Output the (X, Y) coordinate of the center of the cell containing the given text.  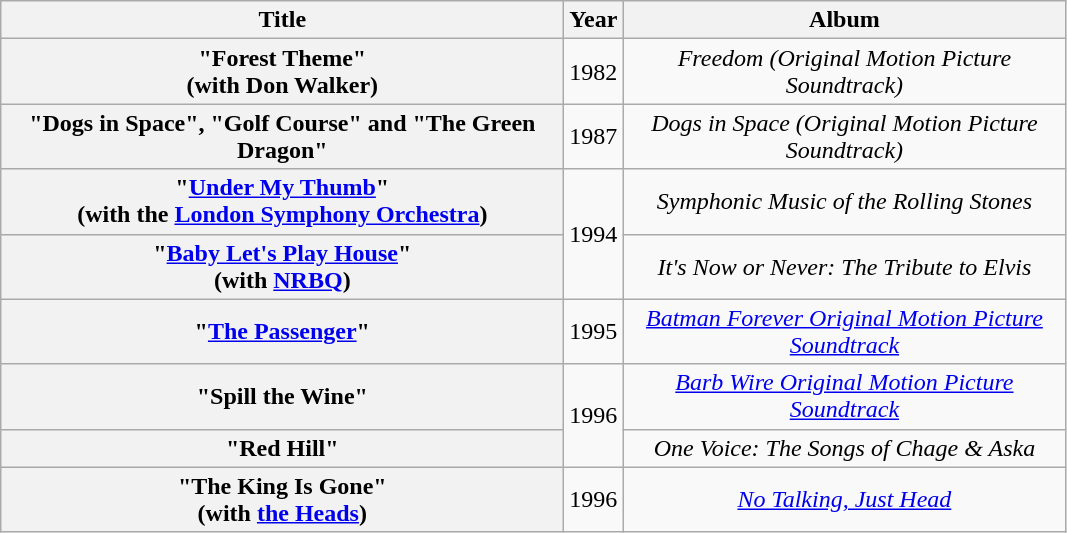
"Spill the Wine" (282, 396)
Title (282, 20)
1982 (594, 72)
Barb Wire Original Motion Picture Soundtrack (844, 396)
One Voice: The Songs of Chage & Aska (844, 448)
1994 (594, 234)
Year (594, 20)
1995 (594, 332)
"The Passenger" (282, 332)
Batman Forever Original Motion Picture Soundtrack (844, 332)
Freedom (Original Motion Picture Soundtrack) (844, 72)
"Red Hill" (282, 448)
"Under My Thumb" (with the London Symphony Orchestra) (282, 202)
Album (844, 20)
"Dogs in Space", "Golf Course" and "The Green Dragon" (282, 136)
"Baby Let's Play House" (with NRBQ) (282, 266)
It's Now or Never: The Tribute to Elvis (844, 266)
"Forest Theme" (with Don Walker) (282, 72)
"The King Is Gone" (with the Heads) (282, 500)
No Talking, Just Head (844, 500)
Symphonic Music of the Rolling Stones (844, 202)
1987 (594, 136)
Dogs in Space (Original Motion Picture Soundtrack) (844, 136)
